Identify which cell holds the provided text, then report its [x, y] central coordinate. 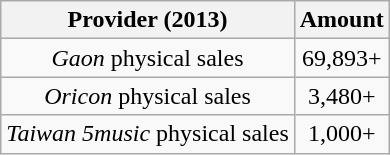
Amount [342, 20]
Provider (2013) [148, 20]
Taiwan 5music physical sales [148, 134]
1,000+ [342, 134]
3,480+ [342, 96]
69,893+ [342, 58]
Gaon physical sales [148, 58]
Oricon physical sales [148, 96]
